From the cell containing the given text, extract its center point as (x, y) coordinate. 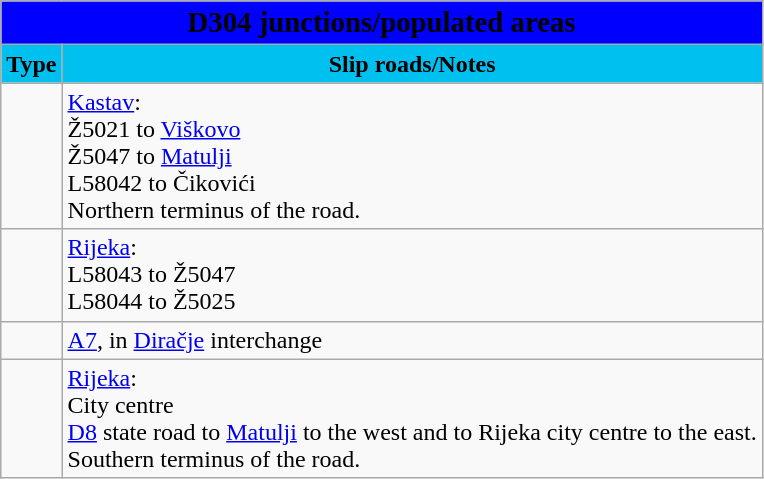
D304 junctions/populated areas (382, 23)
Type (32, 64)
Kastav:Ž5021 to ViškovoŽ5047 to MatuljiL58042 to ČikovićiNorthern terminus of the road. (412, 156)
Rijeka:City centre D8 state road to Matulji to the west and to Rijeka city centre to the east.Southern terminus of the road. (412, 418)
Rijeka:L58043 to Ž5047L58044 to Ž5025 (412, 275)
A7, in Diračje interchange (412, 340)
Slip roads/Notes (412, 64)
